Output the [X, Y] coordinate of the center of the cell containing the given text.  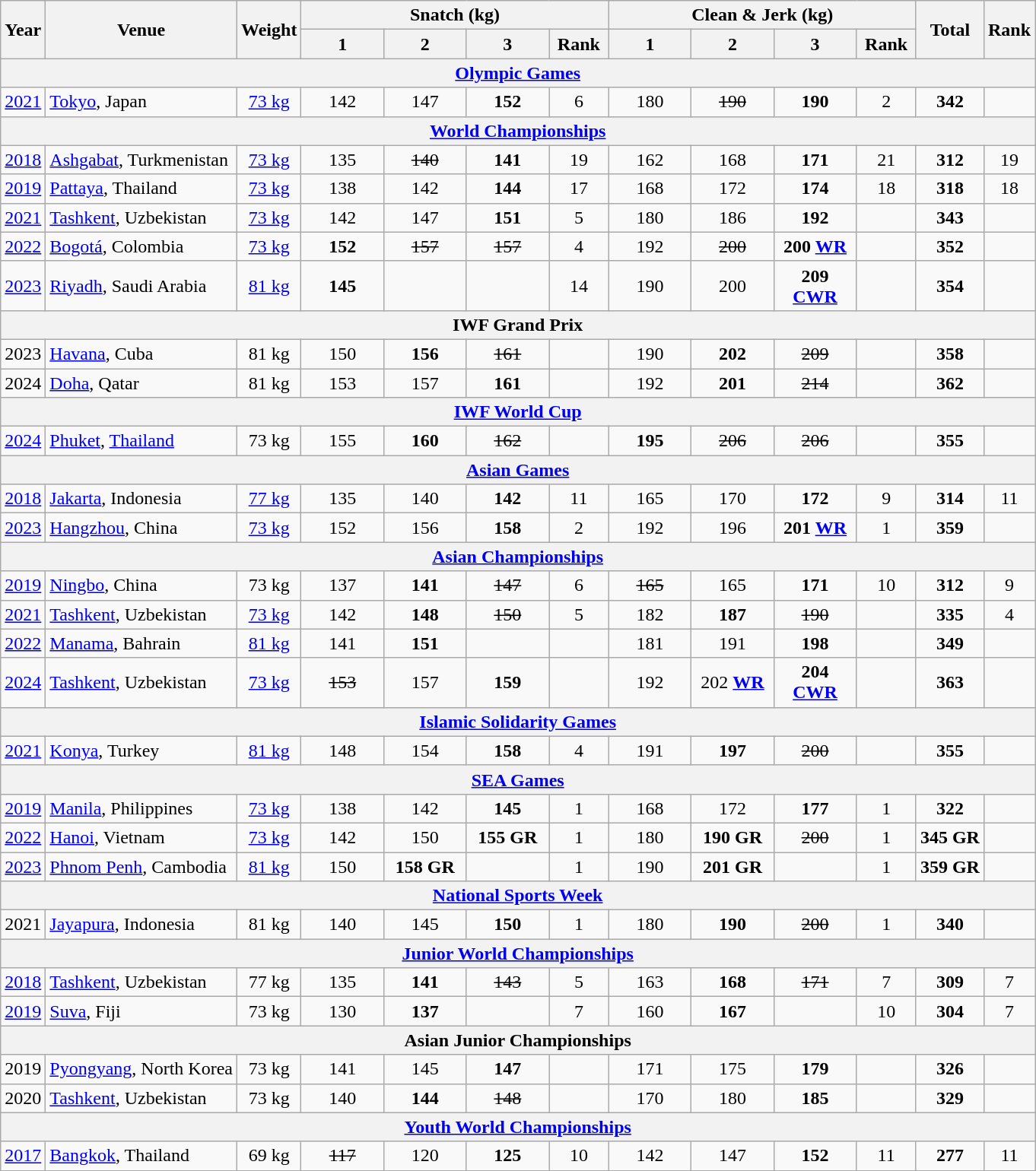
174 [815, 189]
196 [733, 528]
175 [733, 1069]
363 [949, 683]
155 [342, 441]
2020 [23, 1098]
186 [733, 217]
Pyongyang, North Korea [141, 1069]
130 [342, 1011]
Clean & Jerk (kg) [762, 15]
IWF World Cup [518, 412]
Youth World Championships [518, 1127]
179 [815, 1069]
Konya, Turkey [141, 751]
World Championships [518, 131]
Weight [269, 30]
Phuket, Thailand [141, 441]
362 [949, 382]
358 [949, 354]
201 WR [815, 528]
329 [949, 1098]
202 WR [733, 683]
190 GR [733, 837]
335 [949, 614]
343 [949, 217]
Havana, Cuba [141, 354]
Year [23, 30]
159 [508, 683]
21 [887, 160]
Jakarta, Indonesia [141, 499]
204 CWR [815, 683]
349 [949, 643]
National Sports Week [518, 896]
185 [815, 1098]
314 [949, 499]
304 [949, 1011]
197 [733, 751]
120 [424, 1156]
Islamic Solidarity Games [518, 722]
Manama, Bahrain [141, 643]
354 [949, 286]
359 GR [949, 866]
IWF Grand Prix [518, 325]
209 CWR [815, 286]
Hangzhou, China [141, 528]
154 [424, 751]
177 [815, 808]
352 [949, 246]
155 GR [508, 837]
Asian Games [518, 470]
Riyadh, Saudi Arabia [141, 286]
167 [733, 1011]
318 [949, 189]
SEA Games [518, 779]
187 [733, 614]
Manila, Philippines [141, 808]
2017 [23, 1156]
Doha, Qatar [141, 382]
69 kg [269, 1156]
Junior World Championships [518, 954]
Snatch (kg) [455, 15]
Ningbo, China [141, 585]
Bogotá, Colombia [141, 246]
359 [949, 528]
202 [733, 354]
209 [815, 354]
200 WR [815, 246]
Bangkok, Thailand [141, 1156]
201 [733, 382]
340 [949, 925]
Pattaya, Thailand [141, 189]
Venue [141, 30]
Jayapura, Indonesia [141, 925]
195 [650, 441]
214 [815, 382]
181 [650, 643]
201 GR [733, 866]
342 [949, 102]
Hanoi, Vietnam [141, 837]
182 [650, 614]
Phnom Penh, Cambodia [141, 866]
143 [508, 982]
322 [949, 808]
Olympic Games [518, 73]
277 [949, 1156]
198 [815, 643]
14 [580, 286]
158 GR [424, 866]
Suva, Fiji [141, 1011]
117 [342, 1156]
Asian Junior Championships [518, 1040]
Asian Championships [518, 557]
309 [949, 982]
Tokyo, Japan [141, 102]
163 [650, 982]
Total [949, 30]
125 [508, 1156]
345 GR [949, 837]
326 [949, 1069]
17 [580, 189]
Ashgabat, Turkmenistan [141, 160]
